Scan for the cell matching the given text and deliver its (x, y) coordinate at center. 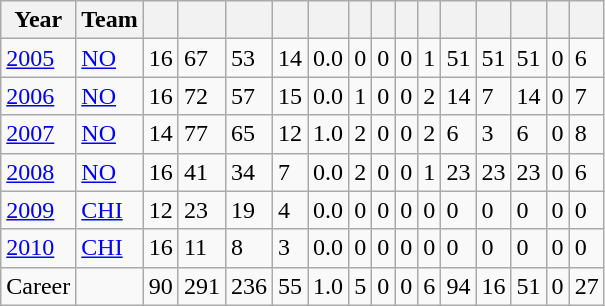
55 (290, 286)
72 (202, 96)
Team (110, 20)
19 (248, 210)
90 (160, 286)
41 (202, 172)
2007 (38, 134)
65 (248, 134)
4 (290, 210)
2006 (38, 96)
27 (586, 286)
Year (38, 20)
291 (202, 286)
57 (248, 96)
67 (202, 58)
11 (202, 248)
236 (248, 286)
2010 (38, 248)
2008 (38, 172)
15 (290, 96)
53 (248, 58)
2009 (38, 210)
Career (38, 286)
5 (360, 286)
94 (458, 286)
2005 (38, 58)
77 (202, 134)
34 (248, 172)
